Scan for the cell matching the given text and deliver its [x, y] coordinate at center. 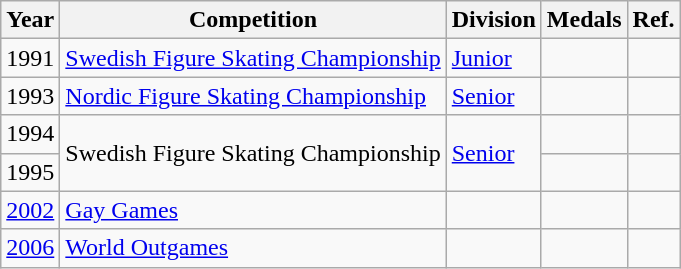
2006 [30, 248]
Competition [253, 20]
World Outgames [253, 248]
1991 [30, 58]
Gay Games [253, 210]
1993 [30, 96]
Medals [584, 20]
1994 [30, 134]
Year [30, 20]
Nordic Figure Skating Championship [253, 96]
1995 [30, 172]
Ref. [654, 20]
Junior [494, 58]
2002 [30, 210]
Division [494, 20]
